Detect which cell encompasses the target text, then output its [X, Y] center coordinate. 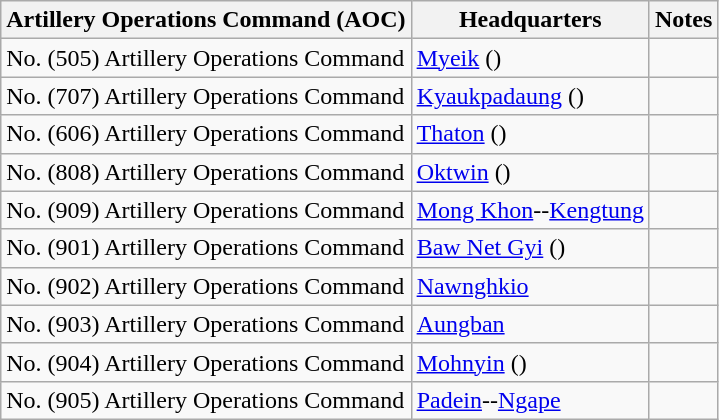
No. (904) Artillery Operations Command [206, 362]
Mong Khon--Kengtung [530, 210]
No. (902) Artillery Operations Command [206, 286]
Mohnyin () [530, 362]
Nawnghkio [530, 286]
Kyaukpadaung () [530, 96]
Padein--Ngape [530, 400]
Oktwin () [530, 172]
No. (505) Artillery Operations Command [206, 58]
Notes [683, 20]
No. (903) Artillery Operations Command [206, 324]
Myeik () [530, 58]
Artillery Operations Command (AOC) [206, 20]
Thaton () [530, 134]
No. (905) Artillery Operations Command [206, 400]
No. (909) Artillery Operations Command [206, 210]
No. (606) Artillery Operations Command [206, 134]
Headquarters [530, 20]
Aungban [530, 324]
Baw Net Gyi () [530, 248]
No. (808) Artillery Operations Command [206, 172]
No. (707) Artillery Operations Command [206, 96]
No. (901) Artillery Operations Command [206, 248]
